Return (X, Y) of the center of cell containing provided text 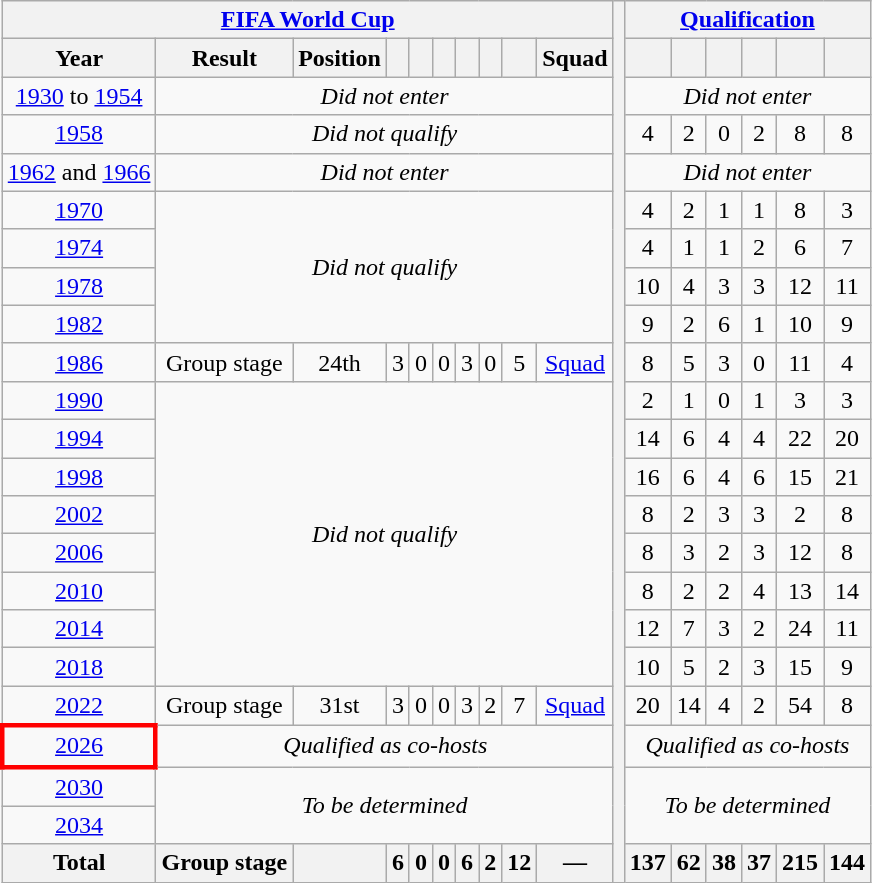
1982 (79, 324)
1990 (79, 400)
1974 (79, 248)
Result (224, 58)
Year (79, 58)
62 (688, 863)
13 (800, 591)
2010 (79, 591)
38 (724, 863)
2026 (79, 746)
22 (800, 438)
54 (800, 706)
37 (758, 863)
2002 (79, 515)
1970 (79, 210)
1930 to 1954 (79, 96)
24 (800, 629)
215 (800, 863)
1998 (79, 477)
2022 (79, 706)
Qualification (747, 20)
FIFA World Cup (308, 20)
2006 (79, 553)
16 (648, 477)
2034 (79, 825)
1958 (79, 134)
2030 (79, 786)
Position (340, 58)
31st (340, 706)
1986 (79, 362)
137 (648, 863)
2018 (79, 667)
1994 (79, 438)
Total (79, 863)
144 (848, 863)
1962 and 1966 (79, 172)
24th (340, 362)
2014 (79, 629)
21 (848, 477)
— (575, 863)
1978 (79, 286)
